For the text-containing cell, return its midpoint in (X, Y) coordinate format. 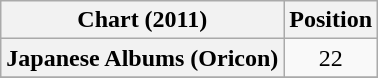
22 (331, 58)
Chart (2011) (142, 20)
Japanese Albums (Oricon) (142, 58)
Position (331, 20)
